Find where the given text appears and provide that cell's center as (x, y) coordinate. 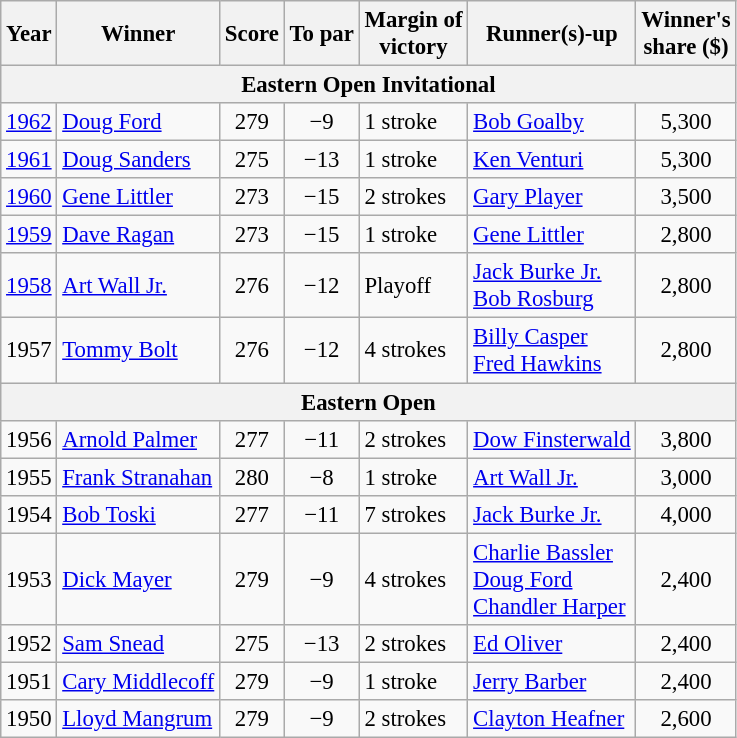
1952 (29, 644)
Margin ofvictory (414, 34)
1954 (29, 514)
1957 (29, 350)
Charlie Bassler Doug Ford Chandler Harper (552, 579)
Jack Burke Jr. (552, 514)
Playoff (414, 286)
Score (252, 34)
1960 (29, 197)
1950 (29, 719)
1953 (29, 579)
1951 (29, 681)
Doug Ford (138, 122)
Winner (138, 34)
1955 (29, 477)
7 strokes (414, 514)
Runner(s)-up (552, 34)
2,600 (686, 719)
Gary Player (552, 197)
3,000 (686, 477)
1958 (29, 286)
1962 (29, 122)
Sam Snead (138, 644)
1959 (29, 235)
Frank Stranahan (138, 477)
Ken Venturi (552, 160)
Ed Oliver (552, 644)
Dow Finsterwald (552, 439)
−8 (322, 477)
To par (322, 34)
Bob Toski (138, 514)
Doug Sanders (138, 160)
Jack Burke Jr. Bob Rosburg (552, 286)
Cary Middlecoff (138, 681)
Eastern Open (368, 402)
Tommy Bolt (138, 350)
Billy Casper Fred Hawkins (552, 350)
3,500 (686, 197)
1956 (29, 439)
Arnold Palmer (138, 439)
Lloyd Mangrum (138, 719)
280 (252, 477)
Year (29, 34)
3,800 (686, 439)
Bob Goalby (552, 122)
Eastern Open Invitational (368, 85)
Jerry Barber (552, 681)
Winner'sshare ($) (686, 34)
Clayton Heafner (552, 719)
4,000 (686, 514)
Dave Ragan (138, 235)
Dick Mayer (138, 579)
1961 (29, 160)
